Pinpoint the cell where the given text exists, returning its [X, Y] midpoint coordinate. 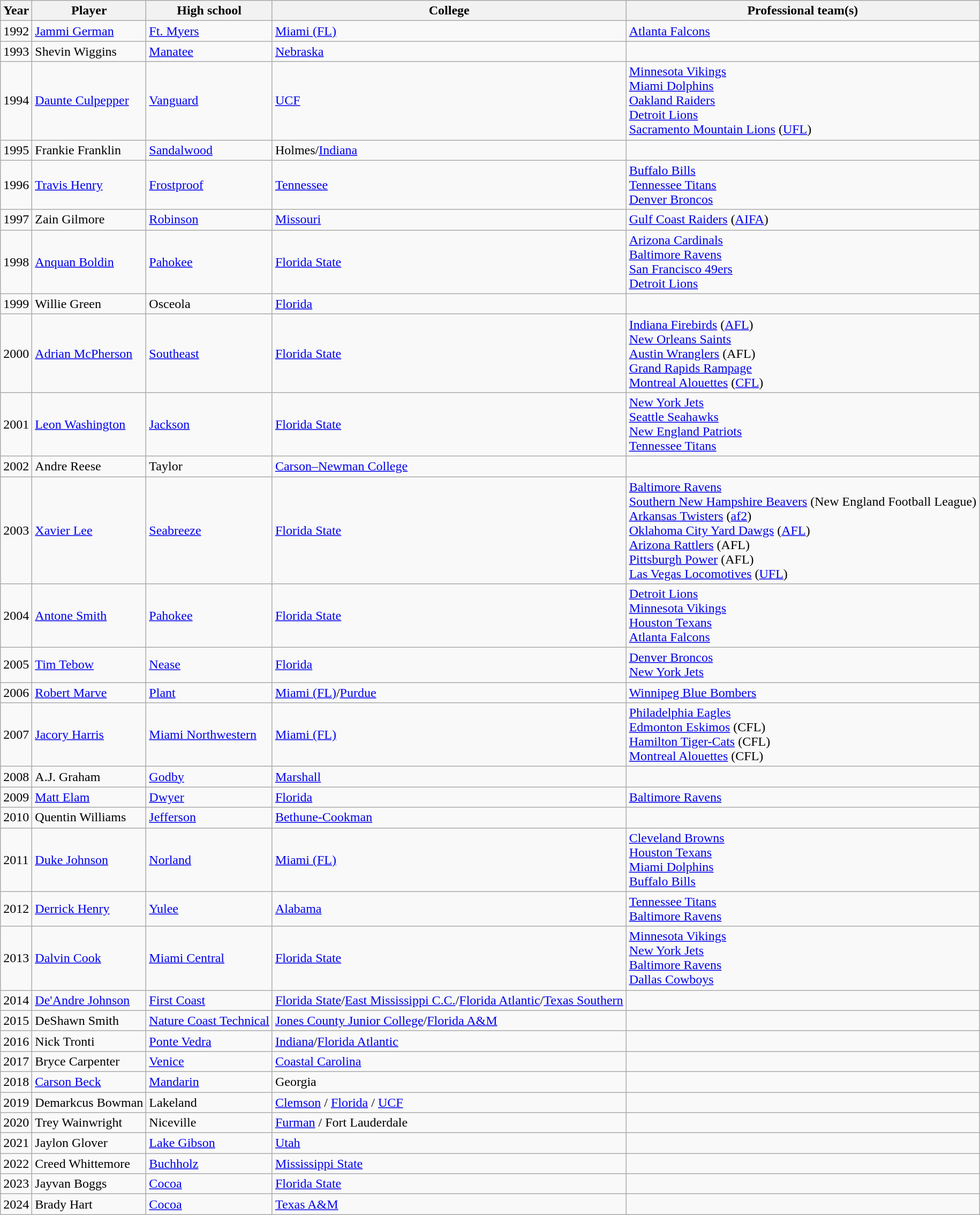
Xavier Lee [89, 530]
Osceola [209, 304]
Carson–Newman College [449, 466]
First Coast [209, 1000]
Seabreeze [209, 530]
Dwyer [209, 797]
2017 [16, 1061]
Marshall [449, 777]
2005 [16, 665]
2001 [16, 424]
Miami Northwestern [209, 735]
Nature Coast Technical [209, 1021]
New York Jets Seattle Seahawks New England Patriots Tennessee Titans [803, 424]
Minnesota Vikings New York Jets Baltimore Ravens Dallas Cowboys [803, 958]
Clemson / Florida / UCF [449, 1102]
2013 [16, 958]
Gulf Coast Raiders (AIFA) [803, 220]
Philadelphia Eagles Edmonton Eskimos (CFL)Hamilton Tiger-Cats (CFL)Montreal Alouettes (CFL) [803, 735]
Nebraska [449, 51]
Taylor [209, 466]
2014 [16, 1000]
2010 [16, 817]
Ft. Myers [209, 31]
Buchholz [209, 1164]
High school [209, 11]
1996 [16, 185]
Shevin Wiggins [89, 51]
Duke Johnson [89, 859]
Indiana Firebirds (AFL) New Orleans Saints Austin Wranglers (AFL) Grand Rapids Rampage Montreal Alouettes (CFL) [803, 353]
Coastal Carolina [449, 1061]
Antone Smith [89, 616]
Minnesota Vikings Miami Dolphins Oakland Raiders Detroit Lions Sacramento Mountain Lions (UFL) [803, 101]
Robert Marve [89, 693]
Lake Gibson [209, 1143]
2022 [16, 1164]
A.J. Graham [89, 777]
Cleveland Browns Houston Texans Miami Dolphins Buffalo Bills [803, 859]
1998 [16, 261]
Arizona Cardinals Baltimore Ravens San Francisco 49ers Detroit Lions [803, 261]
Missouri [449, 220]
2003 [16, 530]
Utah [449, 1143]
Baltimore Ravens [803, 797]
Atlanta Falcons [803, 31]
2016 [16, 1041]
Player [89, 11]
2002 [16, 466]
Bryce Carpenter [89, 1061]
Daunte Culpepper [89, 101]
Derrick Henry [89, 909]
Niceville [209, 1123]
Plant [209, 693]
Tim Tebow [89, 665]
1997 [16, 220]
2024 [16, 1204]
Mississippi State [449, 1164]
Buffalo Bills Tennessee Titans Denver Broncos [803, 185]
Adrian McPherson [89, 353]
2020 [16, 1123]
Frankie Franklin [89, 150]
Andre Reese [89, 466]
Travis Henry [89, 185]
Jones County Junior College/Florida A&M [449, 1021]
2019 [16, 1102]
Vanguard [209, 101]
Holmes/Indiana [449, 150]
Denver Broncos New York Jets [803, 665]
UCF [449, 101]
Winnipeg Blue Bombers [803, 693]
Dalvin Cook [89, 958]
2008 [16, 777]
Godby [209, 777]
2012 [16, 909]
Detroit Lions Minnesota Vikings Houston Texans Atlanta Falcons [803, 616]
1999 [16, 304]
Brady Hart [89, 1204]
Jackson [209, 424]
Indiana/Florida Atlantic [449, 1041]
2000 [16, 353]
Norland [209, 859]
Jaylon Glover [89, 1143]
Trey Wainwright [89, 1123]
College [449, 11]
1994 [16, 101]
Nick Tronti [89, 1041]
Sandalwood [209, 150]
Jefferson [209, 817]
2011 [16, 859]
Zain Gilmore [89, 220]
Tennessee [449, 185]
Professional team(s) [803, 11]
2006 [16, 693]
Florida State/East Mississippi C.C./Florida Atlantic/Texas Southern [449, 1000]
Bethune-Cookman [449, 817]
Nease [209, 665]
2009 [16, 797]
Frostproof [209, 185]
Year [16, 11]
1992 [16, 31]
Georgia [449, 1082]
Lakeland [209, 1102]
Matt Elam [89, 797]
Leon Washington [89, 424]
Ponte Vedra [209, 1041]
Venice [209, 1061]
2004 [16, 616]
Manatee [209, 51]
Jacory Harris [89, 735]
Miami (FL)/Purdue [449, 693]
Demarkcus Bowman [89, 1102]
Southeast [209, 353]
De'Andre Johnson [89, 1000]
Jayvan Boggs [89, 1184]
Tennessee Titans Baltimore Ravens [803, 909]
Robinson [209, 220]
1995 [16, 150]
2023 [16, 1184]
Texas A&M [449, 1204]
Quentin Williams [89, 817]
Yulee [209, 909]
2021 [16, 1143]
DeShawn Smith [89, 1021]
2018 [16, 1082]
Carson Beck [89, 1082]
Furman / Fort Lauderdale [449, 1123]
2015 [16, 1021]
Anquan Boldin [89, 261]
2007 [16, 735]
1993 [16, 51]
Willie Green [89, 304]
Miami Central [209, 958]
Jammi German [89, 31]
Alabama [449, 909]
Creed Whittemore [89, 1164]
Mandarin [209, 1082]
